Return [x, y] of the center of cell containing provided text 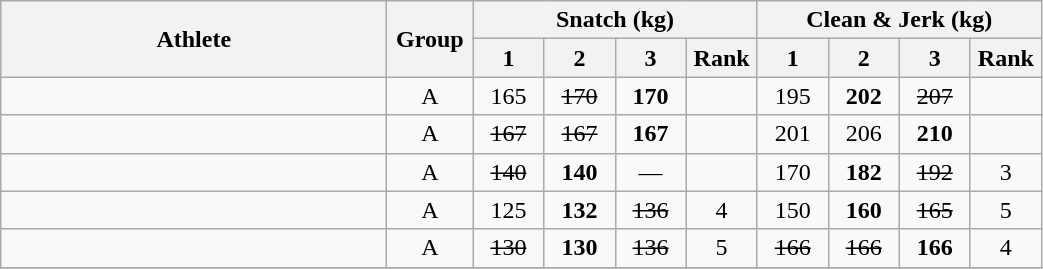
160 [864, 210]
132 [580, 210]
182 [864, 172]
201 [792, 134]
Clean & Jerk (kg) [899, 20]
210 [934, 134]
— [650, 172]
Snatch (kg) [615, 20]
192 [934, 172]
207 [934, 96]
195 [792, 96]
Group [430, 39]
125 [508, 210]
202 [864, 96]
150 [792, 210]
206 [864, 134]
Athlete [194, 39]
